Return the [X, Y] coordinate for the center point of the cell that contains the specified text.  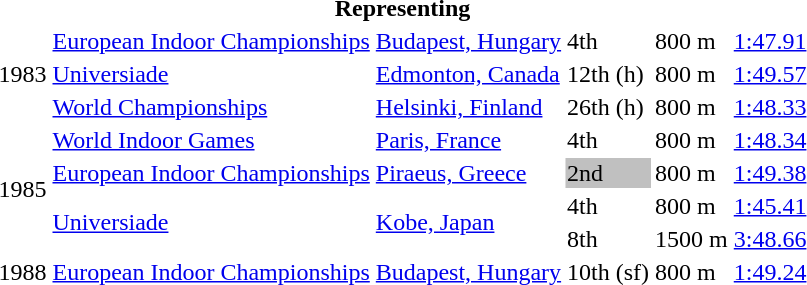
1500 m [692, 239]
2nd [608, 173]
12th (h) [608, 74]
World Championships [211, 107]
Paris, France [468, 140]
Budapest, Hungary [468, 41]
World Indoor Games [211, 140]
Edmonton, Canada [468, 74]
26th (h) [608, 107]
Kobe, Japan [468, 222]
8th [608, 239]
Piraeus, Greece [468, 173]
Helsinki, Finland [468, 107]
